Find where the given text appears and provide that cell's center as [X, Y] coordinate. 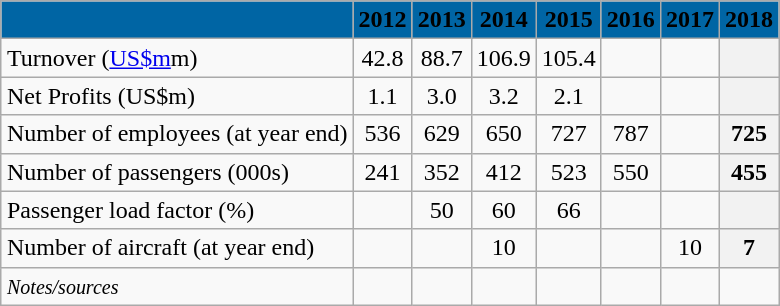
Notes/sources [177, 286]
42.8 [382, 58]
Turnover (US$mm) [177, 58]
650 [504, 134]
66 [568, 210]
455 [748, 172]
7 [748, 248]
1.1 [382, 96]
88.7 [442, 58]
Number of employees (at year end) [177, 134]
2013 [442, 20]
2018 [748, 20]
3.2 [504, 96]
536 [382, 134]
412 [504, 172]
523 [568, 172]
3.0 [442, 96]
2012 [382, 20]
Number of passengers (000s) [177, 172]
241 [382, 172]
60 [504, 210]
787 [630, 134]
727 [568, 134]
352 [442, 172]
725 [748, 134]
2.1 [568, 96]
Number of aircraft (at year end) [177, 248]
Passenger load factor (%) [177, 210]
50 [442, 210]
105.4 [568, 58]
Net Profits (US$m) [177, 96]
106.9 [504, 58]
550 [630, 172]
629 [442, 134]
2014 [504, 20]
2016 [630, 20]
2017 [690, 20]
2015 [568, 20]
